Detect which cell encompasses the target text, then output its [X, Y] center coordinate. 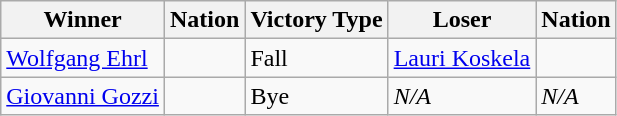
Bye [316, 96]
Fall [316, 58]
Giovanni Gozzi [83, 96]
Wolfgang Ehrl [83, 58]
Winner [83, 20]
Victory Type [316, 20]
Lauri Koskela [462, 58]
Loser [462, 20]
